Detect which cell encompasses the target text, then output its (X, Y) center coordinate. 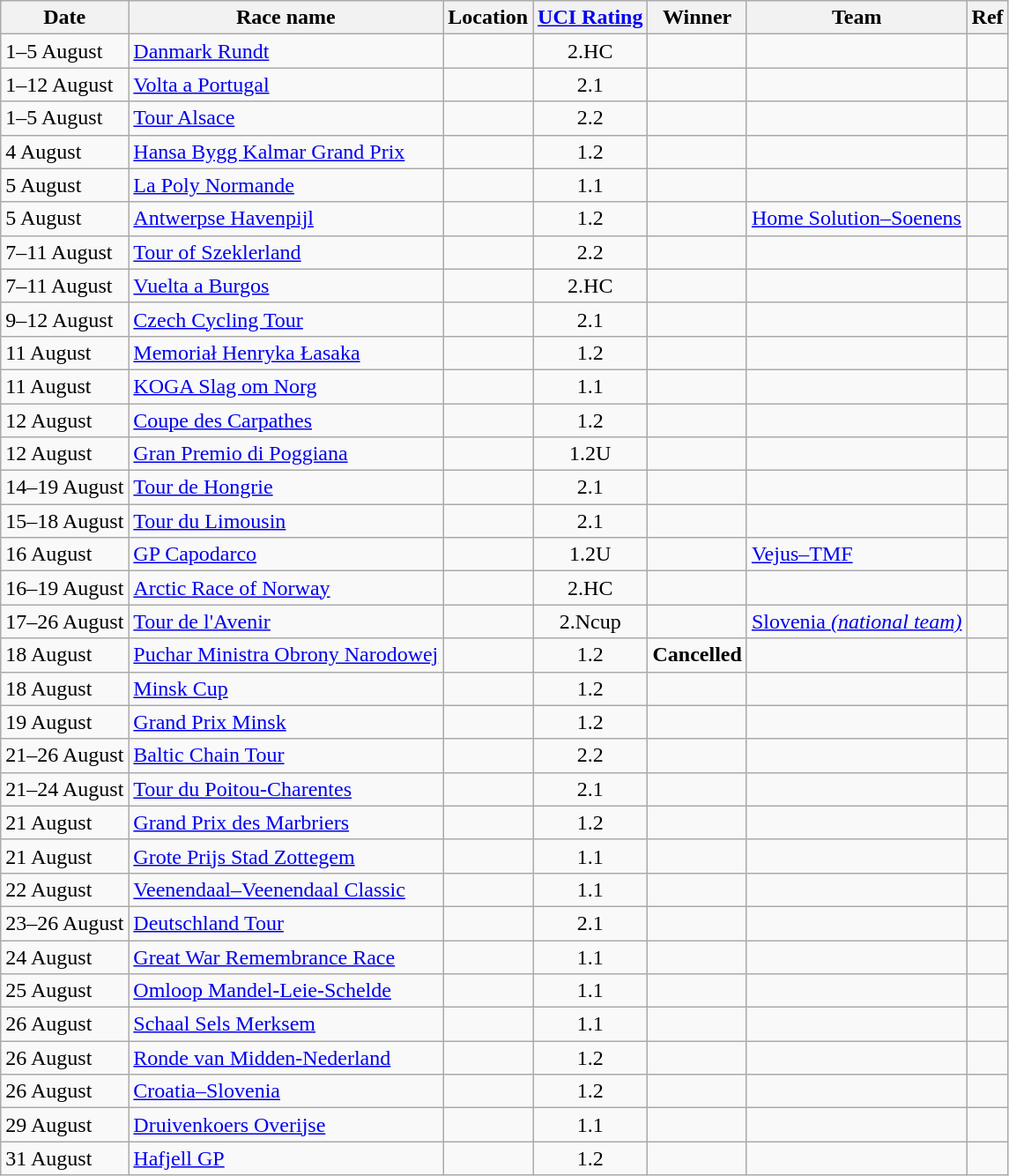
UCI Rating (590, 18)
1–12 August (65, 85)
21–26 August (65, 755)
19 August (65, 722)
Ref (987, 18)
21–24 August (65, 789)
GP Capodarco (286, 555)
2.Ncup (590, 621)
9–12 August (65, 319)
25 August (65, 991)
Team (857, 18)
Croatia–Slovenia (286, 1091)
La Poly Normande (286, 185)
Vejus–TMF (857, 555)
Volta a Portugal (286, 85)
Slovenia (national team) (857, 621)
Czech Cycling Tour (286, 319)
Grote Prijs Stad Zottegem (286, 856)
Race name (286, 18)
Danmark Rundt (286, 51)
4 August (65, 152)
Puchar Ministra Obrony Narodowej (286, 655)
Location (488, 18)
Ronde van Midden-Nederland (286, 1058)
Schaal Sels Merksem (286, 1024)
KOGA Slag om Norg (286, 386)
Antwerpse Havenpijl (286, 219)
Vuelta a Burgos (286, 286)
Tour de Hongrie (286, 488)
Coupe des Carpathes (286, 421)
15–18 August (65, 521)
Omloop Mandel-Leie-Schelde (286, 991)
Tour de l'Avenir (286, 621)
Gran Premio di Poggiana (286, 454)
Winner (697, 18)
Veenendaal–Veenendaal Classic (286, 889)
Hafjell GP (286, 1158)
Tour du Limousin (286, 521)
Hansa Bygg Kalmar Grand Prix (286, 152)
Home Solution–Soenens (857, 219)
Date (65, 18)
Grand Prix des Marbriers (286, 822)
Arctic Race of Norway (286, 588)
31 August (65, 1158)
Druivenkoers Overijse (286, 1125)
Tour Alsace (286, 118)
14–19 August (65, 488)
Minsk Cup (286, 688)
29 August (65, 1125)
Memoriał Henryka Łasaka (286, 353)
Cancelled (697, 655)
22 August (65, 889)
Great War Remembrance Race (286, 956)
24 August (65, 956)
16 August (65, 555)
Tour of Szeklerland (286, 252)
Tour du Poitou-Charentes (286, 789)
17–26 August (65, 621)
Deutschland Tour (286, 923)
16–19 August (65, 588)
Grand Prix Minsk (286, 722)
Baltic Chain Tour (286, 755)
23–26 August (65, 923)
